Provide the [x, y] coordinate of the cell's center where the given text is located.  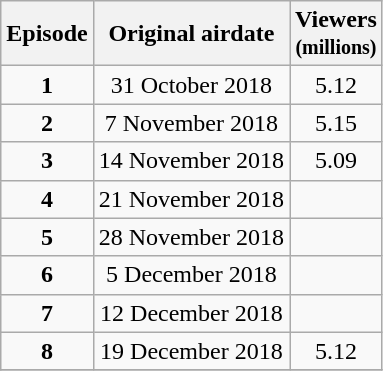
19 December 2018 [191, 351]
14 November 2018 [191, 161]
8 [47, 351]
5.09 [336, 161]
7 November 2018 [191, 123]
7 [47, 313]
Original airdate [191, 34]
Episode [47, 34]
5 December 2018 [191, 275]
4 [47, 199]
3 [47, 161]
2 [47, 123]
28 November 2018 [191, 237]
1 [47, 85]
12 December 2018 [191, 313]
6 [47, 275]
31 October 2018 [191, 85]
Viewers(millions) [336, 34]
21 November 2018 [191, 199]
5 [47, 237]
5.15 [336, 123]
